Return [X, Y] of the center of cell containing provided text 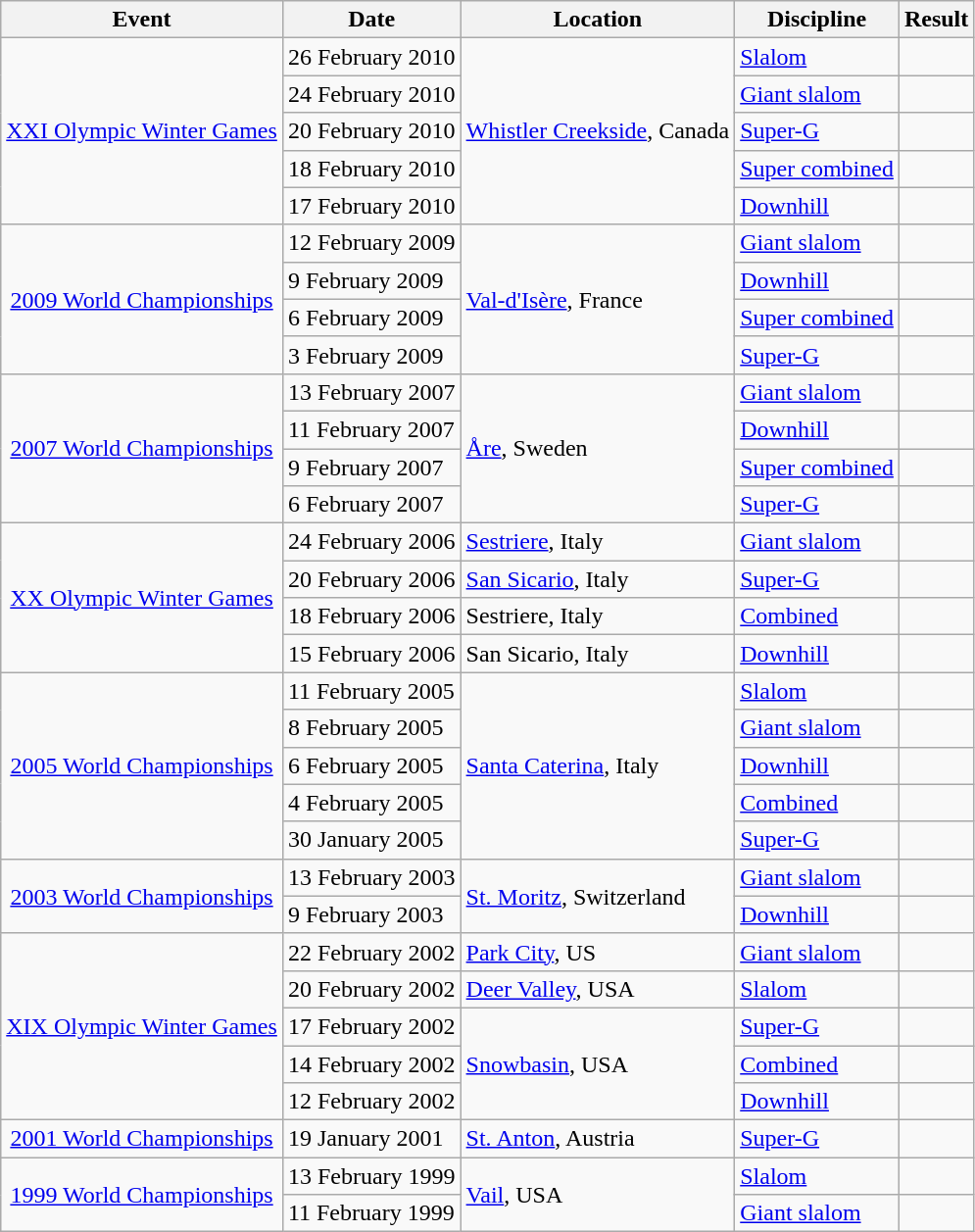
14 February 2002 [371, 1063]
Santa Caterina, Italy [598, 765]
30 January 2005 [371, 840]
24 February 2006 [371, 542]
20 February 2010 [371, 131]
15 February 2006 [371, 654]
XIX Olympic Winter Games [142, 1026]
Park City, US [598, 952]
1999 World Championships [142, 1195]
St. Moritz, Switzerland [598, 896]
2007 World Championships [142, 448]
13 February 1999 [371, 1176]
Discipline [817, 20]
11 February 2007 [371, 429]
9 February 2009 [371, 280]
13 February 2007 [371, 392]
9 February 2003 [371, 914]
9 February 2007 [371, 468]
2009 World Championships [142, 299]
18 February 2010 [371, 169]
Date [371, 20]
Snowbasin, USA [598, 1063]
17 February 2010 [371, 206]
3 February 2009 [371, 355]
Åre, Sweden [598, 448]
12 February 2009 [371, 243]
Val-d'Isère, France [598, 299]
2003 World Championships [142, 896]
Event [142, 20]
XXI Olympic Winter Games [142, 131]
22 February 2002 [371, 952]
12 February 2002 [371, 1102]
Location [598, 20]
24 February 2010 [371, 94]
13 February 2003 [371, 877]
17 February 2002 [371, 1026]
Vail, USA [598, 1195]
20 February 2002 [371, 989]
20 February 2006 [371, 579]
18 February 2006 [371, 616]
26 February 2010 [371, 57]
XX Olympic Winter Games [142, 598]
Deer Valley, USA [598, 989]
Result [936, 20]
Whistler Creekside, Canada [598, 131]
11 February 2005 [371, 691]
6 February 2009 [371, 318]
6 February 2005 [371, 765]
4 February 2005 [371, 803]
2001 World Championships [142, 1139]
11 February 1999 [371, 1213]
8 February 2005 [371, 728]
St. Anton, Austria [598, 1139]
19 January 2001 [371, 1139]
2005 World Championships [142, 765]
6 February 2007 [371, 505]
